Determine the [x, y] coordinate at the center of the cell enclosing the given text.  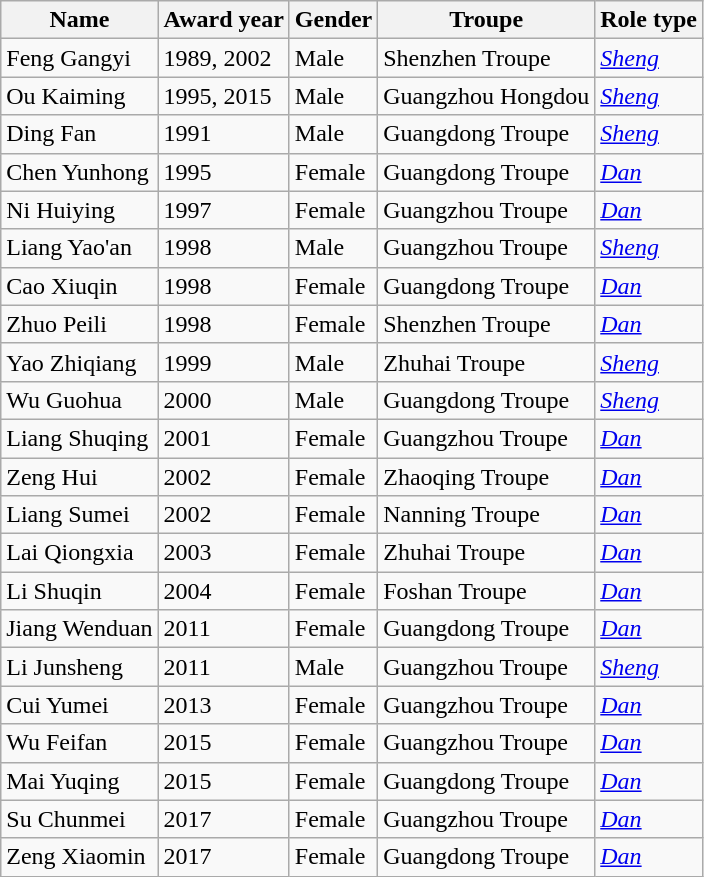
Liang Sumei [80, 515]
1999 [224, 362]
2001 [224, 438]
Su Chunmei [80, 819]
Name [80, 20]
1991 [224, 134]
Mai Yuqing [80, 781]
Liang Shuqing [80, 438]
1995, 2015 [224, 96]
Zeng Hui [80, 477]
Ding Fan [80, 134]
Foshan Troupe [486, 591]
Zeng Xiaomin [80, 857]
2013 [224, 705]
Cui Yumei [80, 705]
1989, 2002 [224, 58]
Award year [224, 20]
Zhaoqing Troupe [486, 477]
1997 [224, 210]
Cao Xiuqin [80, 286]
Chen Yunhong [80, 172]
2004 [224, 591]
Ou Kaiming [80, 96]
1995 [224, 172]
Li Junsheng [80, 667]
Ni Huiying [80, 210]
2003 [224, 553]
Nanning Troupe [486, 515]
Wu Guohua [80, 400]
Li Shuqin [80, 591]
Guangzhou Hongdou [486, 96]
Zhuo Peili [80, 324]
Jiang Wenduan [80, 629]
Yao Zhiqiang [80, 362]
Gender [333, 20]
Feng Gangyi [80, 58]
Wu Feifan [80, 743]
Role type [649, 20]
Liang Yao'an [80, 248]
2000 [224, 400]
Troupe [486, 20]
Lai Qiongxia [80, 553]
